Determine the (x, y) coordinate at the center of the cell enclosing the given text.  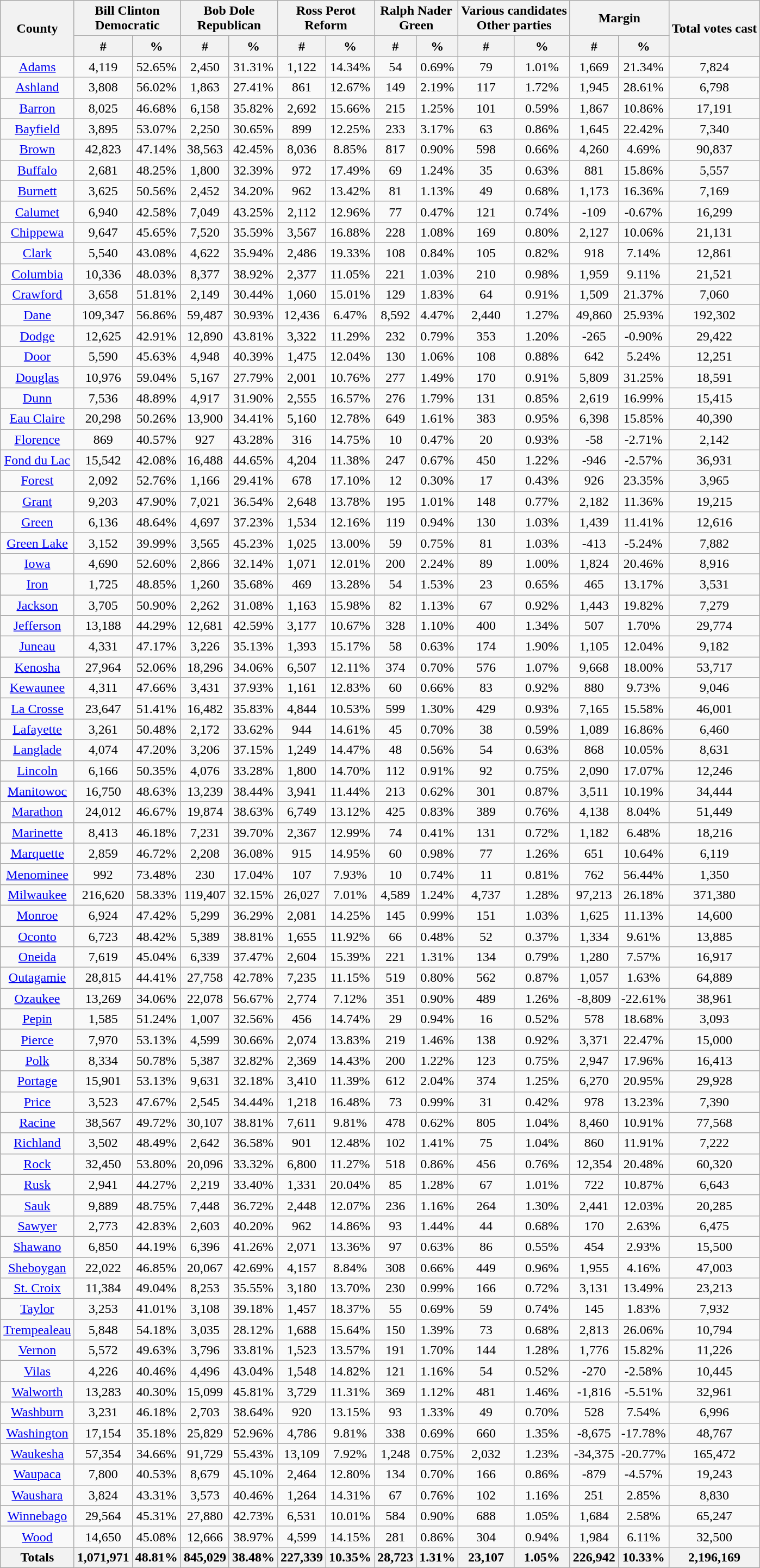
12,246 (714, 771)
2,859 (103, 853)
59,487 (204, 315)
48.42% (157, 936)
6,531 (301, 1516)
1,863 (204, 88)
-5.24% (644, 543)
7,970 (103, 1040)
3,253 (103, 1309)
45.10% (253, 1474)
2,196,169 (714, 1557)
8,025 (103, 108)
6,798 (714, 88)
35.94% (253, 253)
27.79% (253, 377)
1.34% (541, 626)
49.72% (157, 1123)
6,996 (714, 1412)
Shawano (37, 1247)
25,829 (204, 1433)
1,945 (594, 88)
2,866 (204, 563)
Vilas (37, 1371)
6,643 (714, 1185)
29,422 (714, 336)
52.60% (157, 563)
8,679 (204, 1474)
338 (396, 1433)
7,824 (714, 67)
0.95% (541, 419)
1.20% (541, 336)
18,296 (204, 667)
27.41% (253, 88)
Outagamie (37, 978)
0.43% (541, 481)
36,931 (714, 460)
42.78% (253, 978)
14.34% (350, 67)
507 (594, 626)
-2.71% (644, 439)
15.01% (350, 295)
518 (396, 1164)
16,750 (103, 791)
34.66% (157, 1454)
1.39% (437, 1330)
1.53% (437, 584)
3,431 (204, 688)
2,074 (301, 1040)
58.33% (157, 895)
3,824 (103, 1495)
8.84% (350, 1268)
8,916 (714, 563)
4,331 (103, 647)
2,603 (204, 1226)
2,369 (301, 1061)
16.36% (644, 191)
-109 (594, 212)
2.24% (437, 563)
Various candidatesOther parties (514, 18)
868 (594, 750)
1,218 (301, 1102)
450 (486, 460)
17.07% (644, 771)
817 (396, 150)
2.04% (437, 1081)
26.18% (644, 895)
4,226 (103, 1371)
129 (396, 295)
44.65% (253, 460)
2.85% (644, 1495)
17.49% (350, 170)
192,302 (714, 315)
12.07% (350, 1205)
56.02% (157, 88)
6.11% (644, 1536)
16,488 (204, 460)
8,592 (396, 315)
4,589 (396, 895)
688 (486, 1516)
0.41% (437, 833)
41.01% (157, 1309)
Ashland (37, 88)
39.70% (253, 833)
47.20% (157, 750)
Ross PerotReform (326, 18)
2,182 (594, 501)
Kewaunee (37, 688)
32,500 (714, 1536)
3,108 (204, 1309)
901 (301, 1143)
2,464 (301, 1474)
45.04% (157, 957)
29,928 (714, 1081)
0.37% (541, 936)
Iron (37, 584)
45.23% (253, 543)
1,509 (594, 295)
13,109 (301, 1454)
1.41% (437, 1143)
4,311 (103, 688)
1,959 (594, 274)
1,669 (594, 67)
44.41% (157, 978)
28.61% (644, 88)
465 (594, 584)
12.01% (350, 563)
32.39% (253, 170)
48.64% (157, 522)
1,475 (301, 357)
642 (594, 357)
14.47% (350, 750)
5,160 (301, 419)
0.48% (437, 936)
40.20% (253, 1226)
Trempealeau (37, 1330)
9.11% (644, 274)
Oconto (37, 936)
10.53% (350, 709)
5,590 (103, 357)
97,213 (594, 895)
1,071,971 (103, 1557)
17,191 (714, 108)
40.30% (157, 1392)
Richland (37, 1143)
880 (594, 688)
210 (486, 274)
7,060 (714, 295)
31.90% (253, 398)
20.46% (644, 563)
12 (396, 481)
22,022 (103, 1268)
Pepin (37, 1019)
6,507 (301, 667)
16.86% (644, 729)
47.17% (157, 647)
7,340 (714, 129)
8,377 (204, 274)
7,169 (714, 191)
7,235 (301, 978)
Door (37, 357)
598 (486, 150)
20 (486, 439)
2,648 (301, 501)
328 (396, 626)
4,844 (301, 709)
117 (486, 88)
50.78% (157, 1061)
15,901 (103, 1081)
18.37% (350, 1309)
3,531 (714, 584)
-8,809 (594, 999)
1,776 (594, 1350)
Jefferson (37, 626)
60,320 (714, 1164)
6.47% (350, 315)
83 (486, 688)
53.07% (157, 129)
11.27% (350, 1164)
14.82% (350, 1371)
42,823 (103, 150)
7.93% (350, 874)
7,021 (204, 501)
12,625 (103, 336)
Lincoln (37, 771)
38.48% (253, 1557)
11.39% (350, 1081)
578 (594, 1019)
2,127 (594, 232)
1,443 (594, 605)
26,027 (301, 895)
351 (396, 999)
15.39% (350, 957)
75 (486, 1143)
489 (486, 999)
Pierce (37, 1040)
19.33% (350, 253)
11.05% (350, 274)
38.63% (253, 812)
35.55% (253, 1288)
4,948 (204, 357)
1.12% (437, 1392)
45.31% (157, 1516)
2,947 (594, 1061)
149 (396, 88)
227,339 (301, 1557)
0.96% (541, 1268)
10.86% (644, 108)
4,917 (204, 398)
28,815 (103, 978)
Eau Claire (37, 419)
33.28% (253, 771)
1,523 (301, 1350)
Ralph NaderGreen (416, 18)
-4.57% (644, 1474)
281 (396, 1536)
-1,816 (594, 1392)
56.67% (253, 999)
13,885 (714, 936)
3,261 (103, 729)
3,410 (301, 1081)
0.65% (541, 584)
2,208 (204, 853)
562 (486, 978)
1,725 (103, 584)
37.15% (253, 750)
469 (301, 584)
6,119 (714, 853)
1,534 (301, 522)
2,081 (301, 915)
33.81% (253, 1350)
Ozaukee (37, 999)
Sauk (37, 1205)
174 (486, 647)
4.47% (437, 315)
1,393 (301, 647)
49.04% (157, 1288)
2,486 (301, 253)
14.43% (350, 1061)
2,448 (301, 1205)
31 (486, 1102)
30.66% (253, 1040)
33.62% (253, 729)
42.91% (157, 336)
301 (486, 791)
12.83% (350, 688)
1,334 (594, 936)
148 (486, 501)
7,231 (204, 833)
2,642 (204, 1143)
15.17% (350, 647)
30.93% (253, 315)
612 (396, 1081)
34.41% (253, 419)
1.33% (437, 1412)
2,377 (301, 274)
15.58% (644, 709)
24,012 (103, 812)
213 (396, 791)
Chippewa (37, 232)
47.42% (157, 915)
0.77% (541, 501)
2,450 (204, 67)
66 (396, 936)
1.63% (644, 978)
22.42% (644, 129)
3,941 (301, 791)
28.12% (253, 1330)
47.67% (157, 1102)
5,557 (714, 170)
1.10% (437, 626)
13,188 (103, 626)
3,796 (204, 1350)
12.67% (350, 88)
1,161 (301, 688)
992 (103, 874)
944 (301, 729)
-17.78% (644, 1433)
9,203 (103, 501)
63 (486, 129)
35.83% (253, 709)
-879 (594, 1474)
107 (301, 874)
13.83% (350, 1040)
2,773 (103, 1226)
6,339 (204, 957)
-270 (594, 1371)
14.25% (350, 915)
1,548 (301, 1371)
-34,375 (594, 1454)
400 (486, 626)
1.08% (437, 232)
7,611 (301, 1123)
17.04% (253, 874)
1.35% (541, 1433)
6,166 (103, 771)
1.07% (541, 667)
12.78% (350, 419)
8.04% (644, 812)
14.74% (350, 1019)
38,567 (103, 1123)
0.30% (437, 481)
12,681 (204, 626)
10,794 (714, 1330)
35.68% (253, 584)
22.47% (644, 1040)
43.81% (253, 336)
Wood (37, 1536)
Total votes cast (714, 28)
1.79% (437, 398)
10,976 (103, 377)
13.57% (350, 1350)
Manitowoc (37, 791)
3,625 (103, 191)
35.13% (253, 647)
50.90% (157, 605)
14.15% (350, 1536)
74 (396, 833)
16,482 (204, 709)
861 (301, 88)
64,889 (714, 978)
3,177 (301, 626)
35.18% (157, 1433)
La Crosse (37, 709)
34.44% (253, 1102)
43.08% (157, 253)
12,354 (594, 1164)
77,568 (714, 1123)
Marinette (37, 833)
2,774 (301, 999)
1,955 (594, 1268)
1,163 (301, 605)
7,049 (204, 212)
2,142 (714, 439)
10.35% (350, 1557)
30,107 (204, 1123)
11.36% (644, 501)
13,283 (103, 1392)
44.29% (157, 626)
86 (486, 1247)
13.00% (350, 543)
2,090 (594, 771)
30.44% (253, 295)
2,452 (204, 191)
Waushara (37, 1495)
Green Lake (37, 543)
45.81% (253, 1392)
Price (37, 1102)
56.44% (644, 874)
15.86% (644, 170)
2,604 (301, 957)
3,322 (301, 336)
23 (486, 584)
31.31% (253, 67)
Adams (37, 67)
Bill ClintonDemocratic (127, 18)
40.39% (253, 357)
12.25% (350, 129)
7,448 (204, 1205)
2,813 (594, 1330)
14.61% (350, 729)
53.80% (157, 1164)
30.65% (253, 129)
32.15% (253, 895)
52.76% (157, 481)
1,060 (301, 295)
0.67% (437, 460)
48.49% (157, 1143)
3,705 (103, 605)
54.18% (157, 1330)
-22.61% (644, 999)
Buffalo (37, 170)
899 (301, 129)
32,450 (103, 1164)
-8,675 (594, 1433)
12,251 (714, 357)
5.24% (644, 357)
16,917 (714, 957)
762 (594, 874)
48.75% (157, 1205)
11.29% (350, 336)
3,502 (103, 1143)
316 (301, 439)
0.85% (541, 398)
7.01% (350, 895)
528 (594, 1412)
Florence (37, 439)
3,226 (204, 647)
13.49% (644, 1288)
97 (396, 1247)
69 (396, 170)
138 (486, 1040)
151 (486, 915)
6,136 (103, 522)
Jackson (37, 605)
651 (594, 853)
978 (594, 1102)
-0.67% (644, 212)
8,460 (594, 1123)
5,387 (204, 1061)
2,619 (594, 398)
21.34% (644, 67)
277 (396, 377)
1.72% (541, 88)
860 (594, 1143)
Forest (37, 481)
36.54% (253, 501)
1,439 (594, 522)
4,260 (594, 150)
7,279 (714, 605)
Polk (37, 1061)
42.69% (253, 1268)
11.41% (644, 522)
6,396 (204, 1247)
3,565 (204, 543)
3,573 (204, 1495)
1,457 (301, 1309)
1,122 (301, 67)
4.16% (644, 1268)
8,830 (714, 1495)
Sheboygan (37, 1268)
7,882 (714, 543)
42.58% (157, 212)
Bob DoleRepublican (229, 18)
4,496 (204, 1371)
47.14% (157, 150)
Green (37, 522)
2,441 (594, 1205)
Winnebago (37, 1516)
9,889 (103, 1205)
6,940 (103, 212)
13.78% (350, 501)
51.24% (157, 1019)
51,449 (714, 812)
44.27% (157, 1185)
215 (396, 108)
10.64% (644, 853)
3,093 (714, 1019)
Douglas (37, 377)
1,655 (301, 936)
Dodge (37, 336)
481 (486, 1392)
Dane (37, 315)
20,298 (103, 419)
16.48% (350, 1102)
16.57% (350, 398)
2,071 (301, 1247)
20,285 (714, 1205)
Barron (37, 108)
11.38% (350, 460)
7.14% (644, 253)
Grant (37, 501)
39.18% (253, 1309)
Clark (37, 253)
20,067 (204, 1268)
5,809 (594, 377)
1,867 (594, 108)
43.25% (253, 212)
County (37, 28)
2,032 (486, 1454)
79 (486, 67)
44 (486, 1226)
12.96% (350, 212)
5,540 (103, 253)
1,260 (204, 584)
89 (486, 563)
13.12% (350, 812)
36.72% (253, 1205)
46.72% (157, 853)
40.57% (157, 439)
6,475 (714, 1226)
1.49% (437, 377)
13.42% (350, 191)
150 (396, 1330)
805 (486, 1123)
722 (594, 1185)
43.31% (157, 1495)
12.80% (350, 1474)
369 (396, 1392)
2,262 (204, 605)
32.56% (253, 1019)
36.58% (253, 1143)
29,774 (714, 626)
36.29% (253, 915)
478 (396, 1123)
1.23% (541, 1454)
38,563 (204, 150)
1,585 (103, 1019)
28,723 (396, 1557)
37.93% (253, 688)
38.97% (253, 1536)
Brown (37, 150)
52.96% (253, 1433)
251 (594, 1495)
576 (486, 667)
4,076 (204, 771)
3,206 (204, 750)
15,415 (714, 398)
23,213 (714, 1288)
73.48% (157, 874)
7.57% (644, 957)
429 (486, 709)
1,984 (594, 1536)
Juneau (37, 647)
2,172 (204, 729)
48.25% (157, 170)
308 (396, 1268)
4,204 (301, 460)
Margin (619, 18)
42.73% (253, 1516)
6.48% (644, 833)
-5.51% (644, 1392)
-265 (594, 336)
90,837 (714, 150)
49,860 (594, 315)
14,600 (714, 915)
9,668 (594, 667)
2,703 (204, 1412)
3,895 (103, 129)
44.19% (157, 1247)
11.15% (350, 978)
3,808 (103, 88)
123 (486, 1061)
5,848 (103, 1330)
1.06% (437, 357)
449 (486, 1268)
17,154 (103, 1433)
15,500 (714, 1247)
5,389 (204, 936)
82 (396, 605)
13,900 (204, 419)
92 (486, 771)
2,681 (103, 170)
Marathon (37, 812)
15,542 (103, 460)
13.36% (350, 1247)
Washington (37, 1433)
3,035 (204, 1330)
2,092 (103, 481)
34,444 (714, 791)
1.61% (437, 419)
-946 (594, 460)
1,280 (594, 957)
52.65% (157, 67)
57,354 (103, 1454)
33.32% (253, 1164)
10.19% (644, 791)
42.59% (253, 626)
1,071 (301, 563)
29,564 (103, 1516)
23.35% (644, 481)
11.13% (644, 915)
41.26% (253, 1247)
304 (486, 1536)
Milwaukee (37, 895)
0.83% (437, 812)
15.82% (644, 1350)
191 (396, 1350)
3,567 (301, 232)
47.66% (157, 688)
14,650 (103, 1536)
50.48% (157, 729)
599 (396, 709)
-20.77% (644, 1454)
584 (396, 1516)
Sawyer (37, 1226)
29.41% (253, 481)
43.04% (253, 1371)
53,717 (714, 667)
226,942 (594, 1557)
48.81% (157, 1557)
3.17% (437, 129)
8.85% (350, 150)
383 (486, 419)
4,697 (204, 522)
10.05% (644, 750)
371,380 (714, 895)
21,131 (714, 232)
13,239 (204, 791)
Racine (37, 1123)
4,786 (301, 1433)
-413 (594, 543)
46.85% (157, 1268)
12.48% (350, 1143)
32.82% (253, 1061)
6,850 (103, 1247)
21.37% (644, 295)
9,046 (714, 688)
4,690 (103, 563)
51.81% (157, 295)
1.00% (541, 563)
27,880 (204, 1516)
15.64% (350, 1330)
36.08% (253, 853)
16,413 (714, 1061)
19,874 (204, 812)
6,800 (301, 1164)
425 (396, 812)
Crawford (37, 295)
881 (594, 170)
12.11% (350, 667)
13.28% (350, 584)
10.91% (644, 1123)
8,253 (204, 1288)
21,521 (714, 274)
18.00% (644, 667)
48.85% (157, 584)
19,243 (714, 1474)
2,692 (301, 108)
50.26% (157, 419)
219 (396, 1040)
2,250 (204, 129)
2,112 (301, 212)
Totals (37, 1557)
8,413 (103, 833)
11.91% (644, 1143)
32,961 (714, 1392)
1.90% (541, 647)
9,647 (103, 232)
1.44% (437, 1226)
Taylor (37, 1309)
4,074 (103, 750)
91,729 (204, 1454)
45.65% (157, 232)
55 (396, 1309)
23,107 (486, 1557)
2,545 (204, 1102)
38.92% (253, 274)
85 (396, 1185)
1,645 (594, 129)
52 (486, 936)
276 (396, 398)
119,407 (204, 895)
13,269 (103, 999)
4,157 (301, 1268)
1,057 (594, 978)
-2.58% (644, 1371)
4.69% (644, 150)
7,520 (204, 232)
55.43% (253, 1454)
1,824 (594, 563)
264 (486, 1205)
50.56% (157, 191)
660 (486, 1433)
101 (486, 108)
Kenosha (37, 667)
2,555 (301, 398)
Waukesha (37, 1454)
16 (486, 1019)
869 (103, 439)
0.55% (541, 1247)
4,622 (204, 253)
353 (486, 336)
Menominee (37, 874)
14.95% (350, 853)
32.18% (253, 1081)
16,299 (714, 212)
64 (486, 295)
6,460 (714, 729)
6,158 (204, 108)
10.33% (644, 1557)
16.99% (644, 398)
112 (396, 771)
16.88% (350, 232)
35 (486, 170)
6,723 (103, 936)
0.56% (437, 750)
3,152 (103, 543)
42.83% (157, 1226)
34.20% (253, 191)
915 (301, 853)
10.06% (644, 232)
7,619 (103, 957)
22,078 (204, 999)
2.58% (644, 1516)
38,961 (714, 999)
2,149 (204, 295)
926 (594, 481)
15.85% (644, 419)
31.25% (644, 377)
12,436 (301, 315)
13.70% (350, 1288)
12,616 (714, 522)
59.04% (157, 377)
0.82% (541, 253)
2,001 (301, 377)
11.31% (350, 1392)
15.66% (350, 108)
3,180 (301, 1288)
14.75% (350, 439)
13.17% (644, 584)
37.23% (253, 522)
38.44% (253, 791)
15,000 (714, 1040)
20.04% (350, 1185)
918 (594, 253)
216,620 (103, 895)
11.44% (350, 791)
105 (486, 253)
Marquette (37, 853)
10,445 (714, 1371)
-2.57% (644, 460)
7,932 (714, 1309)
1,007 (204, 1019)
46.67% (157, 812)
1,625 (594, 915)
11.92% (350, 936)
46,001 (714, 709)
389 (486, 812)
Iowa (37, 563)
-0.90% (644, 336)
45.08% (157, 1536)
7,222 (714, 1143)
1,249 (301, 750)
2,367 (301, 833)
Washburn (37, 1412)
8,334 (103, 1061)
2,440 (486, 315)
19,215 (714, 501)
9.73% (644, 688)
10.87% (644, 1185)
1,688 (301, 1330)
Waupaca (37, 1474)
18.68% (644, 1019)
9,182 (714, 647)
10,336 (103, 274)
Oneida (37, 957)
11,384 (103, 1288)
3,523 (103, 1102)
19.82% (644, 605)
56.86% (157, 315)
47.90% (157, 501)
St. Croix (37, 1288)
3,729 (301, 1392)
144 (486, 1350)
48.03% (157, 274)
31.08% (253, 605)
678 (301, 481)
65,247 (714, 1516)
232 (396, 336)
2,941 (103, 1185)
2.19% (437, 88)
236 (396, 1205)
43.28% (253, 439)
9,631 (204, 1081)
7,165 (594, 709)
20.48% (644, 1164)
11,226 (714, 1350)
3,131 (594, 1288)
0.42% (541, 1102)
6,924 (103, 915)
920 (301, 1412)
1,089 (594, 729)
42.08% (157, 460)
-58 (594, 439)
12.16% (350, 522)
4,119 (103, 67)
228 (396, 232)
12.99% (350, 833)
Langlade (37, 750)
0.88% (541, 357)
Monroe (37, 915)
15.98% (350, 605)
52.06% (157, 667)
927 (204, 439)
3,511 (594, 791)
37.47% (253, 957)
Bayfield (37, 129)
Lafayette (37, 729)
40.53% (157, 1474)
20,096 (204, 1164)
17.96% (644, 1061)
48.63% (157, 791)
519 (396, 978)
18,591 (714, 377)
45 (396, 729)
2.63% (644, 1226)
7.12% (350, 999)
1,182 (594, 833)
8,036 (301, 150)
58 (396, 647)
10.67% (350, 626)
27,964 (103, 667)
109,347 (103, 315)
33.40% (253, 1185)
5,299 (204, 915)
Burnett (37, 191)
Fond du Lac (37, 460)
845,029 (204, 1557)
17 (486, 481)
48.89% (157, 398)
10.76% (350, 377)
48 (396, 750)
3,965 (714, 481)
5,167 (204, 377)
46.68% (157, 108)
8,631 (714, 750)
48,767 (714, 1433)
9.61% (644, 936)
454 (594, 1247)
12,666 (204, 1536)
15,099 (204, 1392)
45.63% (157, 357)
3,371 (594, 1040)
17.10% (350, 481)
42.45% (253, 150)
1,264 (301, 1495)
6,270 (594, 1081)
1.27% (541, 315)
12,861 (714, 253)
39.99% (157, 543)
1,105 (594, 647)
6,749 (301, 812)
14.70% (350, 771)
35.82% (253, 108)
7.92% (350, 1454)
165,472 (714, 1454)
7,390 (714, 1102)
Portage (37, 1081)
649 (396, 419)
12.03% (644, 1205)
0.84% (437, 253)
2,219 (204, 1185)
4,737 (486, 895)
0.81% (541, 874)
Rusk (37, 1185)
Rock (37, 1164)
7,800 (103, 1474)
2.93% (644, 1247)
7.54% (644, 1412)
25.93% (644, 315)
35.59% (253, 232)
1,350 (714, 874)
Dunn (37, 398)
7,536 (103, 398)
Calumet (37, 212)
119 (396, 522)
972 (301, 170)
1,025 (301, 543)
13.15% (350, 1412)
6,398 (594, 419)
3,231 (103, 1412)
3,658 (103, 295)
Walworth (37, 1392)
10.01% (350, 1516)
1,331 (301, 1185)
13.23% (644, 1102)
Vernon (37, 1350)
1,248 (396, 1454)
20.95% (644, 1081)
51.41% (157, 709)
38.64% (253, 1412)
27,758 (204, 978)
50.35% (157, 771)
23,647 (103, 709)
14.31% (350, 1495)
49.63% (157, 1350)
12,890 (204, 336)
32.14% (253, 563)
5,572 (103, 1350)
38 (486, 729)
1,684 (594, 1516)
195 (396, 501)
18,216 (714, 833)
26.06% (644, 1330)
169 (486, 232)
40,390 (714, 419)
14.86% (350, 1226)
233 (396, 129)
29 (396, 1019)
1,173 (594, 191)
1,166 (204, 481)
Columbia (37, 274)
47,003 (714, 1268)
247 (396, 460)
11 (486, 874)
4,138 (594, 812)
